Provide the [X, Y] coordinate of the cell's center where the given text is located.  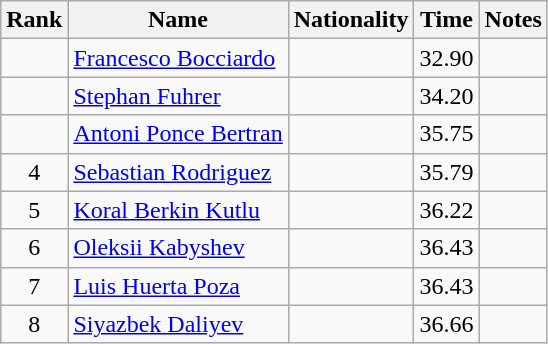
35.75 [446, 134]
4 [34, 172]
Rank [34, 20]
Stephan Fuhrer [178, 96]
Luis Huerta Poza [178, 286]
Nationality [351, 20]
7 [34, 286]
36.66 [446, 324]
36.22 [446, 210]
Francesco Bocciardo [178, 58]
32.90 [446, 58]
Oleksii Kabyshev [178, 248]
35.79 [446, 172]
Koral Berkin Kutlu [178, 210]
Siyazbek Daliyev [178, 324]
Time [446, 20]
Name [178, 20]
34.20 [446, 96]
Antoni Ponce Bertran [178, 134]
Notes [513, 20]
8 [34, 324]
5 [34, 210]
Sebastian Rodriguez [178, 172]
6 [34, 248]
